Extract the [x, y] coordinate from the center of the cell holding the provided text.  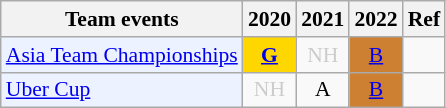
Ref [424, 19]
G [270, 55]
2021 [322, 19]
Team events [122, 19]
2020 [270, 19]
A [322, 90]
Uber Cup [122, 90]
Asia Team Championships [122, 55]
2022 [376, 19]
